For the text-containing cell, return its midpoint in (x, y) coordinate format. 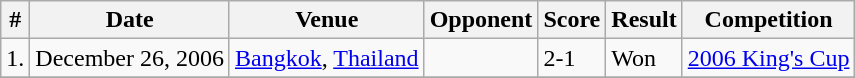
Opponent (481, 20)
Bangkok, Thailand (326, 58)
Result (644, 20)
2006 King's Cup (768, 58)
December 26, 2006 (130, 58)
Won (644, 58)
Venue (326, 20)
Score (572, 20)
# (16, 20)
1. (16, 58)
Competition (768, 20)
Date (130, 20)
2-1 (572, 58)
